Provide the (x, y) coordinate of the cell's center where the given text is located.  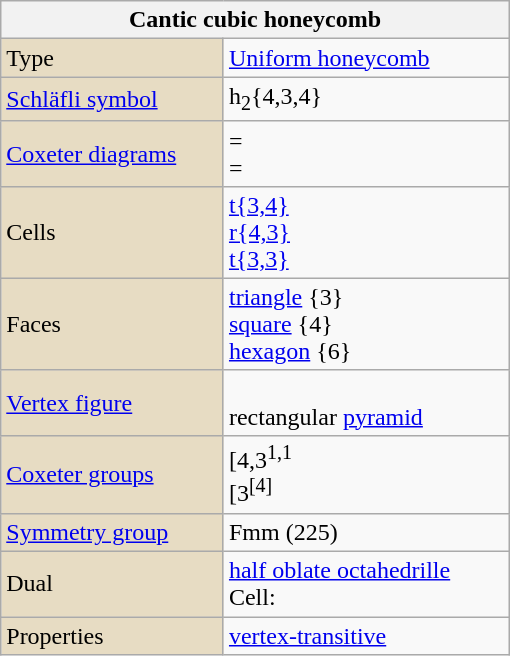
= = (366, 154)
Faces (112, 324)
h2{4,3,4} (366, 99)
Coxeter diagrams (112, 154)
Symmetry group (112, 533)
Schläfli symbol (112, 99)
[4,31,1[3[4] (366, 474)
vertex-transitive (366, 636)
Fmm (225) (366, 533)
Dual (112, 584)
Properties (112, 636)
Cantic cubic honeycomb (255, 20)
half oblate octahedrilleCell: (366, 584)
Uniform honeycomb (366, 58)
t{3,4} r{4,3} t{3,3} (366, 232)
Cells (112, 232)
triangle {3}square {4}hexagon {6} (366, 324)
Type (112, 58)
Coxeter groups (112, 474)
Vertex figure (112, 402)
rectangular pyramid (366, 402)
